Find where the given text appears and provide that cell's center as (x, y) coordinate. 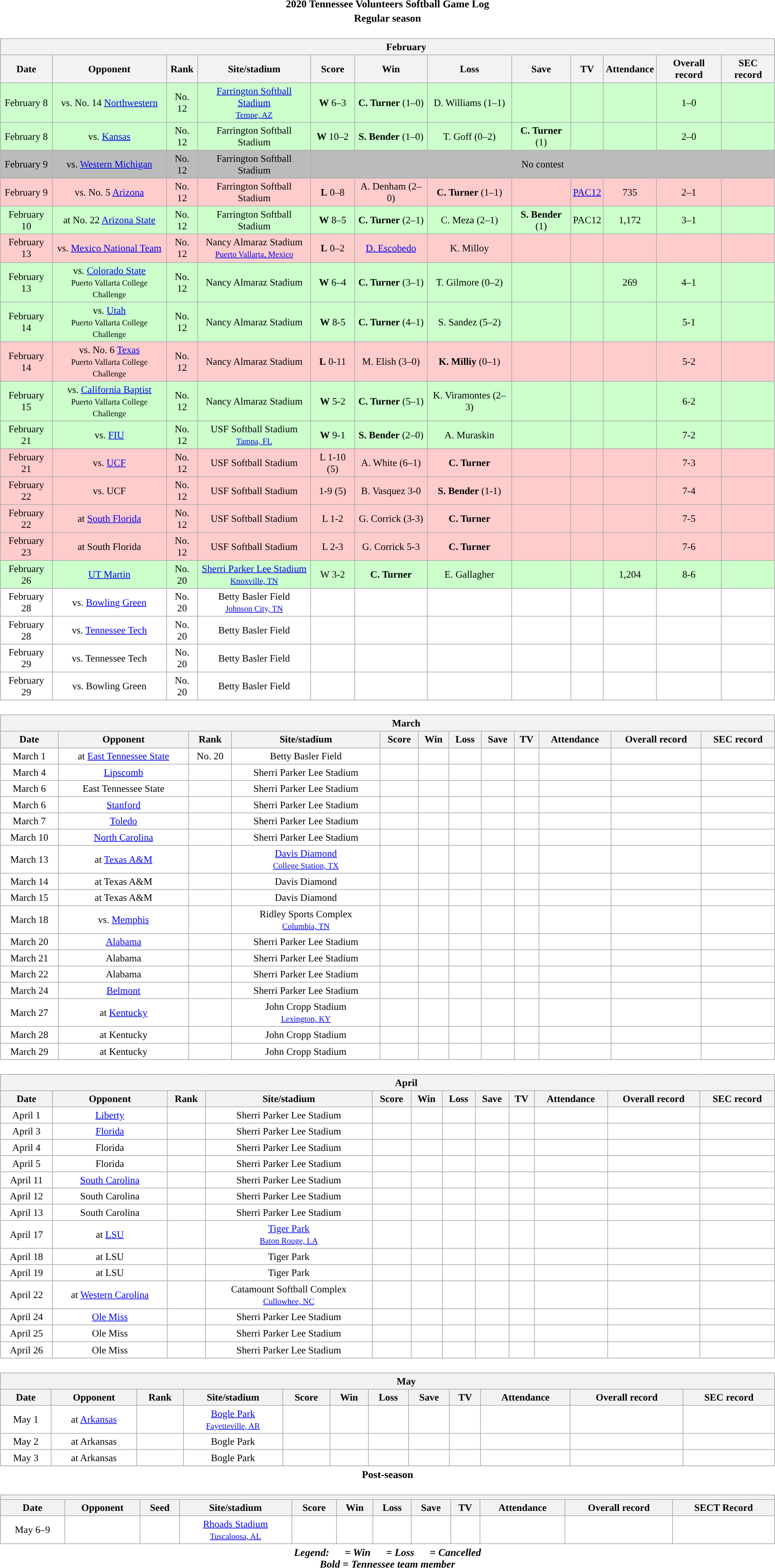
S. Bender (1–0) (391, 137)
at East Tennessee State (124, 756)
C. Turner (4–1) (391, 322)
269 (630, 282)
April 1 (27, 1115)
vs. California BaptistPuerto Vallarta College Challenge (109, 401)
L 0–8 (333, 192)
East Tennessee State (124, 788)
April 17 (27, 1235)
W 8-5 (333, 322)
vs. No. 5 Arizona (109, 192)
B. Vasquez 3-0 (391, 491)
North Carolina (124, 837)
April 5 (27, 1164)
L 0–2 (333, 248)
Belmont (124, 991)
T. Goff (0–2) (470, 137)
May 3 (26, 1458)
G. Corrick (3-3) (391, 518)
W 6–4 (333, 282)
L 0-11 (333, 361)
Sherri Parker Lee StadiumKnoxville, TN (254, 575)
April 3 (27, 1131)
G. Corrick 5-3 (391, 547)
W 9-1 (333, 434)
Betty Basler FieldJohnson City, TN (254, 602)
4–1 (689, 282)
April 18 (27, 1257)
vs. Mexico National Team (109, 248)
April 26 (27, 1350)
7-3 (689, 463)
Toledo (124, 821)
C. Turner (3–1) (391, 282)
March 13 (29, 859)
March 4 (29, 772)
March 21 (29, 958)
Farrington Softball StadiumTempe, AZ (254, 103)
March 18 (29, 920)
S. Bender (2–0) (391, 434)
April 19 (27, 1273)
C. Turner (2–1) (391, 221)
vs. UtahPuerto Vallarta College Challenge (109, 322)
L 2-3 (333, 547)
Ridley Sports ComplexColumbia, TN (306, 920)
C. Turner (1–0) (391, 103)
May 1 (26, 1419)
5-2 (689, 361)
March 7 (29, 821)
Nancy Almaraz StadiumPuerto Vallarta, Mexico (254, 248)
K. Viramontes (2–3) (470, 401)
L 1-10 (5) (333, 463)
April 25 (27, 1333)
6-2 (689, 401)
February (387, 47)
vs. Kansas (109, 137)
April 13 (27, 1212)
Stanford (124, 805)
vs. No. 6 TexasPuerto Vallarta College Challenge (109, 361)
March 1 (29, 756)
at Western Carolina (110, 1295)
8-6 (689, 575)
3–1 (689, 221)
S. Sandez (5–2) (470, 322)
T. Gilmore (0–2) (470, 282)
7-4 (689, 491)
February 10 (26, 221)
February 15 (26, 401)
7-2 (689, 434)
2–0 (689, 137)
March 20 (29, 942)
Bogle ParkFayetteville, AR (233, 1419)
A. White (6–1) (391, 463)
C. Turner (1–1) (470, 192)
March 14 (29, 881)
S. Bender (1) (541, 221)
April 12 (27, 1196)
A. Denham (2–0) (391, 192)
April 22 (27, 1295)
April 24 (27, 1317)
Rhoads StadiumTuscaloosa, AL (235, 1530)
Lipscomb (124, 772)
D. Escobedo (391, 248)
7-5 (689, 518)
vs. FIU (109, 434)
at No. 22 Arizona State (109, 221)
March 29 (29, 1051)
1–0 (689, 103)
March 10 (29, 837)
March 28 (29, 1035)
March 27 (29, 1012)
D. Williams (1–1) (470, 103)
E. Gallagher (470, 575)
No contest (542, 164)
L 1-2 (333, 518)
April 4 (27, 1147)
1,204 (630, 575)
May 6–9 (33, 1530)
W 8–5 (333, 221)
C. Turner (5–1) (391, 401)
1,172 (630, 221)
K. Milloy (470, 248)
February 23 (26, 547)
UT Martin (109, 575)
A. Muraskin (470, 434)
vs. Memphis (124, 920)
2–1 (689, 192)
5-1 (689, 322)
M. Elish (3–0) (391, 361)
S. Bender (1-1) (470, 491)
W 5-2 (333, 401)
vs. Colorado StatePuerto Vallarta College Challenge (109, 282)
Catamount Softball ComplexCullowhee, NC (289, 1295)
March 22 (29, 974)
1-9 (5) (333, 491)
SECT Record (724, 1508)
March 24 (29, 991)
W 6–3 (333, 103)
March 15 (29, 898)
7-6 (689, 547)
Tiger ParkBaton Rouge, LA (289, 1235)
March (387, 723)
W 10–2 (333, 137)
Davis DiamondCollege Station, TX (306, 859)
Seed (160, 1508)
vs. No. 14 Northwestern (109, 103)
C. Turner (1) (541, 137)
735 (630, 192)
April 11 (27, 1180)
K. Milliy (0–1) (470, 361)
February 26 (26, 575)
W 3-2 (333, 575)
C. Meza (2–1) (470, 221)
Liberty (110, 1115)
USF Softball StadiumTampa, FL (254, 434)
May 2 (26, 1441)
John Cropp StadiumLexington, KY (306, 1012)
April (387, 1083)
vs. Western Michigan (109, 164)
May (387, 1381)
